Determine the (X, Y) coordinate at the center of the cell enclosing the given text.  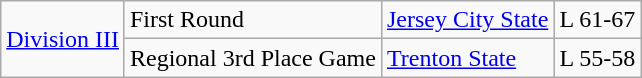
First Round (252, 20)
L 55-58 (598, 58)
Division III (63, 39)
Trenton State (467, 58)
Jersey City State (467, 20)
Regional 3rd Place Game (252, 58)
L 61-67 (598, 20)
